For the text-containing cell, return its midpoint in [X, Y] coordinate format. 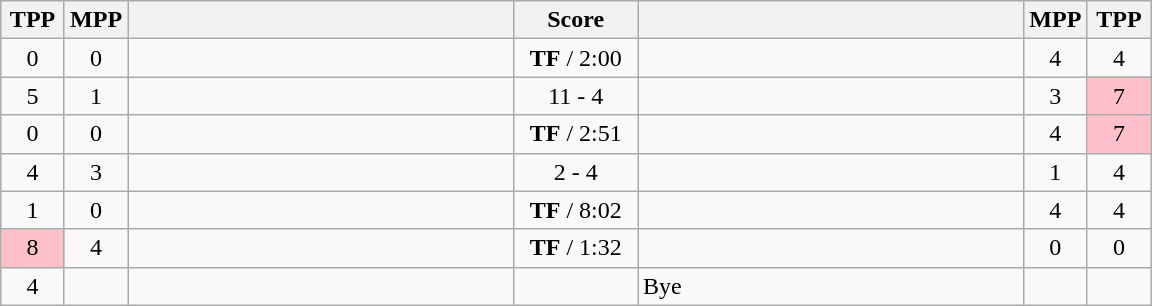
TF / 1:32 [576, 248]
Score [576, 20]
11 - 4 [576, 96]
TF / 2:51 [576, 134]
8 [33, 248]
TF / 8:02 [576, 210]
5 [33, 96]
TF / 2:00 [576, 58]
2 - 4 [576, 172]
Bye [831, 286]
